Output the (X, Y) coordinate of the center of the cell containing the given text.  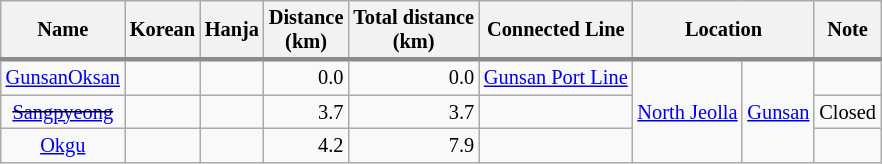
Closed (847, 112)
Okgu (63, 145)
Location (724, 30)
GunsanOksan (63, 78)
4.2 (306, 145)
Gunsan Port Line (556, 78)
Korean (162, 30)
Gunsan (778, 111)
Name (63, 30)
North Jeolla (688, 111)
Connected Line (556, 30)
Hanja (232, 30)
7.9 (414, 145)
Sangpyeong (63, 112)
Distance(km) (306, 30)
Note (847, 30)
Total distance(km) (414, 30)
